Find where the given text appears and provide that cell's center as [x, y] coordinate. 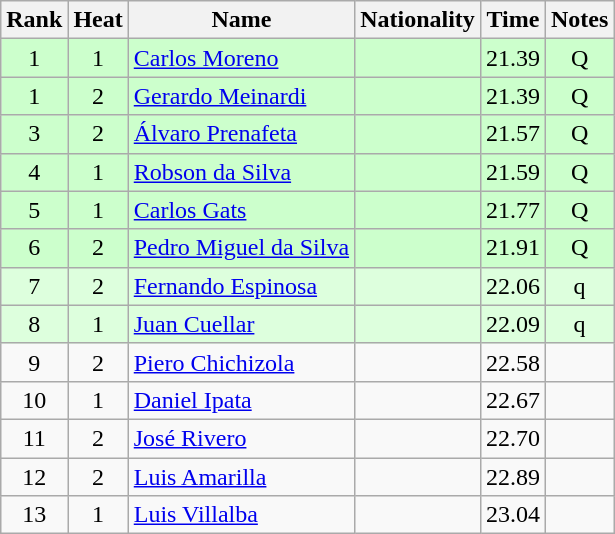
Gerardo Meinardi [241, 96]
9 [34, 362]
22.58 [512, 362]
Piero Chichizola [241, 362]
Álvaro Prenafeta [241, 134]
7 [34, 286]
Carlos Moreno [241, 58]
Pedro Miguel da Silva [241, 248]
21.57 [512, 134]
Fernando Espinosa [241, 286]
8 [34, 324]
21.77 [512, 210]
4 [34, 172]
3 [34, 134]
Luis Amarilla [241, 477]
Carlos Gats [241, 210]
21.59 [512, 172]
Robson da Silva [241, 172]
12 [34, 477]
23.04 [512, 515]
10 [34, 400]
Juan Cuellar [241, 324]
Name [241, 20]
Luis Villalba [241, 515]
11 [34, 438]
6 [34, 248]
22.89 [512, 477]
22.09 [512, 324]
22.67 [512, 400]
José Rivero [241, 438]
Nationality [418, 20]
22.70 [512, 438]
22.06 [512, 286]
Heat [98, 20]
5 [34, 210]
13 [34, 515]
Rank [34, 20]
21.91 [512, 248]
Daniel Ipata [241, 400]
Time [512, 20]
Notes [579, 20]
